From the cell containing the given text, extract its center point as (x, y) coordinate. 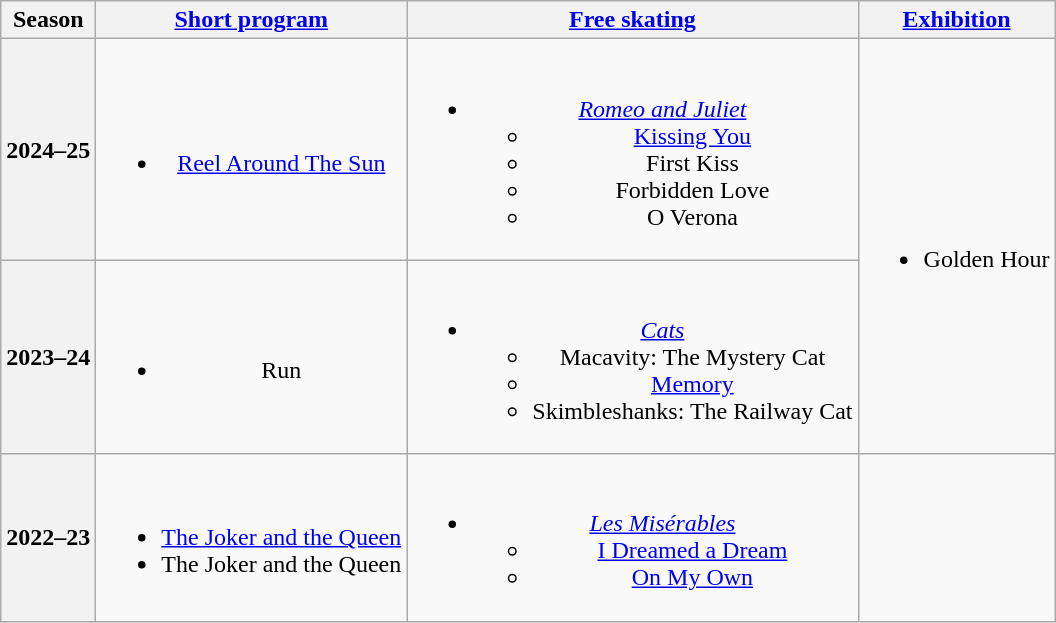
Golden Hour (956, 246)
Les Misérables I Dreamed a Dream On My Own (632, 538)
Exhibition (956, 20)
Cats Macavity: The Mystery Cat Memory Skimbleshanks: The Railway Cat (632, 357)
2024–25 (48, 150)
Short program (252, 20)
Run (252, 357)
The Joker and the Queen The Joker and the Queen (252, 538)
Reel Around The Sun (252, 150)
Season (48, 20)
Romeo and JulietKissing You First KissForbidden Love O Verona (632, 150)
2023–24 (48, 357)
Free skating (632, 20)
2022–23 (48, 538)
